Search for the cell housing the specified text and yield its [X, Y] center coordinate. 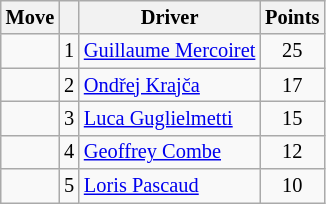
2 [69, 85]
Geoffrey Combe [170, 152]
5 [69, 186]
25 [292, 51]
Guillaume Mercoiret [170, 51]
3 [69, 118]
Ondřej Krajča [170, 85]
Driver [170, 17]
1 [69, 51]
17 [292, 85]
4 [69, 152]
Points [292, 17]
Luca Guglielmetti [170, 118]
10 [292, 186]
Move [30, 17]
Loris Pascaud [170, 186]
12 [292, 152]
15 [292, 118]
